Return the [x, y] coordinate for the center point of the cell that contains the specified text.  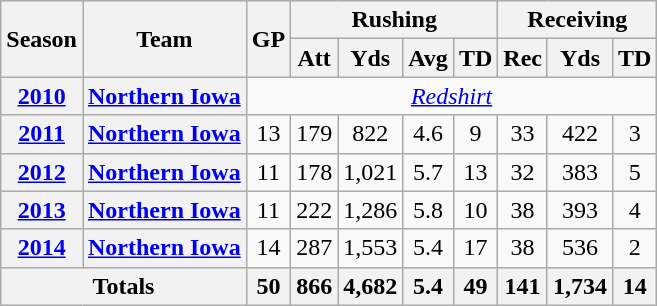
5.7 [428, 172]
1,734 [580, 286]
Rushing [394, 20]
1,553 [370, 248]
2012 [42, 172]
1,021 [370, 172]
179 [314, 134]
2 [635, 248]
Team [164, 39]
32 [523, 172]
3 [635, 134]
383 [580, 172]
4,682 [370, 286]
2014 [42, 248]
222 [314, 210]
Att [314, 58]
Totals [124, 286]
1,286 [370, 210]
178 [314, 172]
2013 [42, 210]
5 [635, 172]
Avg [428, 58]
Receiving [578, 20]
GP [268, 39]
50 [268, 286]
4 [635, 210]
9 [475, 134]
536 [580, 248]
393 [580, 210]
822 [370, 134]
5.8 [428, 210]
10 [475, 210]
Redshirt [452, 96]
2010 [42, 96]
866 [314, 286]
49 [475, 286]
4.6 [428, 134]
33 [523, 134]
287 [314, 248]
17 [475, 248]
141 [523, 286]
422 [580, 134]
Season [42, 39]
2011 [42, 134]
Rec [523, 58]
